Determine the (x, y) coordinate at the center of the cell enclosing the given text.  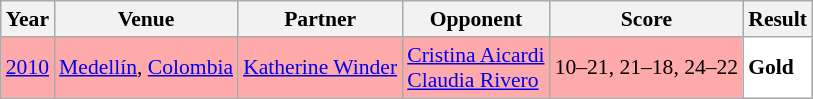
Katherine Winder (320, 68)
Gold (778, 68)
Cristina Aicardi Claudia Rivero (476, 68)
Medellín, Colombia (146, 68)
Venue (146, 19)
Opponent (476, 19)
Score (647, 19)
10–21, 21–18, 24–22 (647, 68)
Partner (320, 19)
Year (28, 19)
2010 (28, 68)
Result (778, 19)
